Locate the cell with the specified text and output its [x, y] center coordinate. 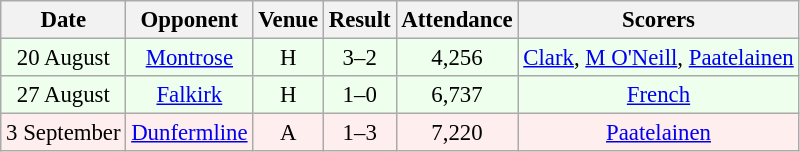
1–3 [360, 133]
3–2 [360, 58]
3 September [64, 133]
Attendance [457, 20]
Dunfermline [190, 133]
Falkirk [190, 95]
27 August [64, 95]
6,737 [457, 95]
French [658, 95]
A [288, 133]
Montrose [190, 58]
Paatelainen [658, 133]
Date [64, 20]
Clark, M O'Neill, Paatelainen [658, 58]
Venue [288, 20]
20 August [64, 58]
Result [360, 20]
7,220 [457, 133]
4,256 [457, 58]
Scorers [658, 20]
1–0 [360, 95]
Opponent [190, 20]
